Find where the given text appears and provide that cell's center as (X, Y) coordinate. 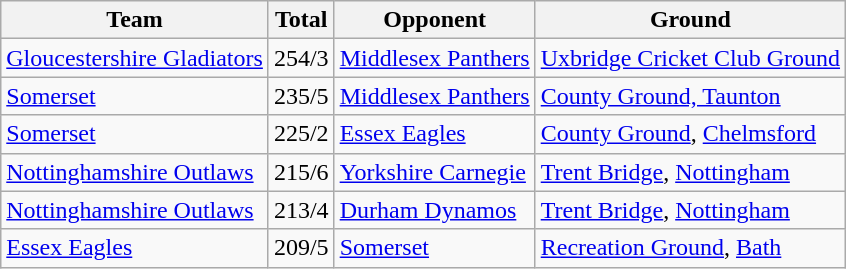
County Ground, Chelmsford (690, 134)
Recreation Ground, Bath (690, 248)
Opponent (434, 20)
Durham Dynamos (434, 210)
Uxbridge Cricket Club Ground (690, 58)
Team (135, 20)
Ground (690, 20)
235/5 (301, 96)
County Ground, Taunton (690, 96)
Yorkshire Carnegie (434, 172)
209/5 (301, 248)
Gloucestershire Gladiators (135, 58)
225/2 (301, 134)
215/6 (301, 172)
213/4 (301, 210)
Total (301, 20)
254/3 (301, 58)
